Identify which cell holds the provided text, then report its (x, y) central coordinate. 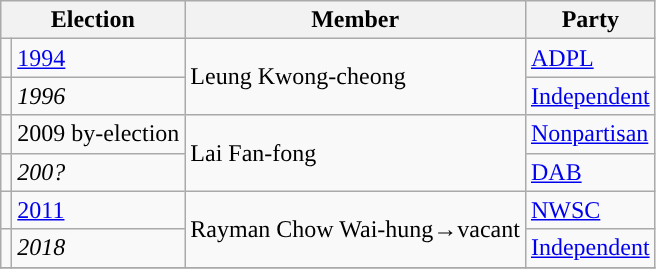
ADPL (590, 58)
DAB (590, 172)
200? (98, 172)
2009 by-election (98, 134)
NWSC (590, 210)
Rayman Chow Wai-hung→vacant (356, 229)
Party (590, 20)
1996 (98, 96)
Lai Fan-fong (356, 153)
Leung Kwong-cheong (356, 77)
Member (356, 20)
2018 (98, 248)
2011 (98, 210)
Election (93, 20)
Nonpartisan (590, 134)
1994 (98, 58)
